Find where the given text appears and provide that cell's center as (x, y) coordinate. 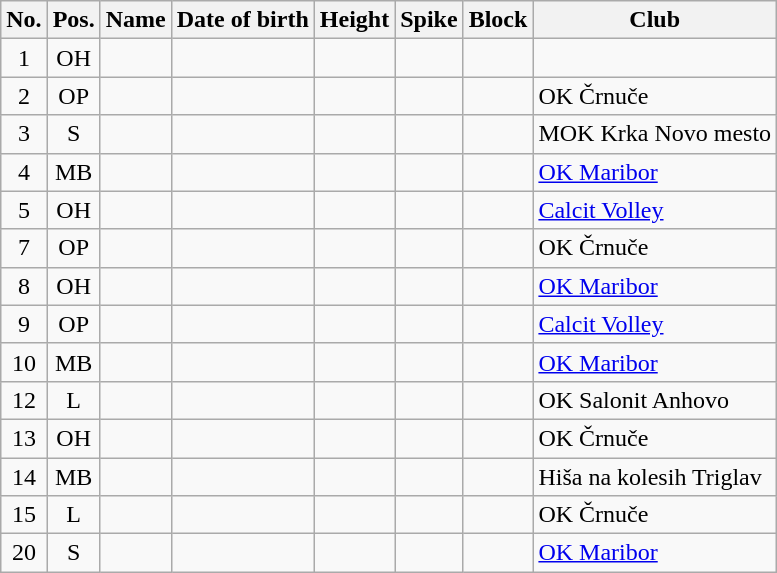
5 (24, 210)
13 (24, 438)
OK Salonit Anhovo (655, 400)
9 (24, 324)
14 (24, 477)
10 (24, 362)
2 (24, 96)
Pos. (74, 20)
15 (24, 515)
Height (354, 20)
Hiša na kolesih Triglav (655, 477)
MOK Krka Novo mesto (655, 134)
8 (24, 286)
7 (24, 248)
Spike (429, 20)
12 (24, 400)
Name (136, 20)
Club (655, 20)
20 (24, 553)
No. (24, 20)
3 (24, 134)
1 (24, 58)
4 (24, 172)
Date of birth (242, 20)
Block (498, 20)
